Scan for the cell matching the given text and deliver its [X, Y] coordinate at center. 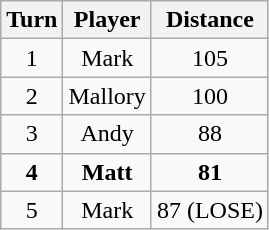
5 [32, 210]
Andy [107, 134]
Matt [107, 172]
105 [210, 58]
Turn [32, 20]
2 [32, 96]
Player [107, 20]
4 [32, 172]
81 [210, 172]
88 [210, 134]
3 [32, 134]
Distance [210, 20]
87 (LOSE) [210, 210]
1 [32, 58]
Mallory [107, 96]
100 [210, 96]
